Output the [x, y] coordinate of the center of the cell containing the given text.  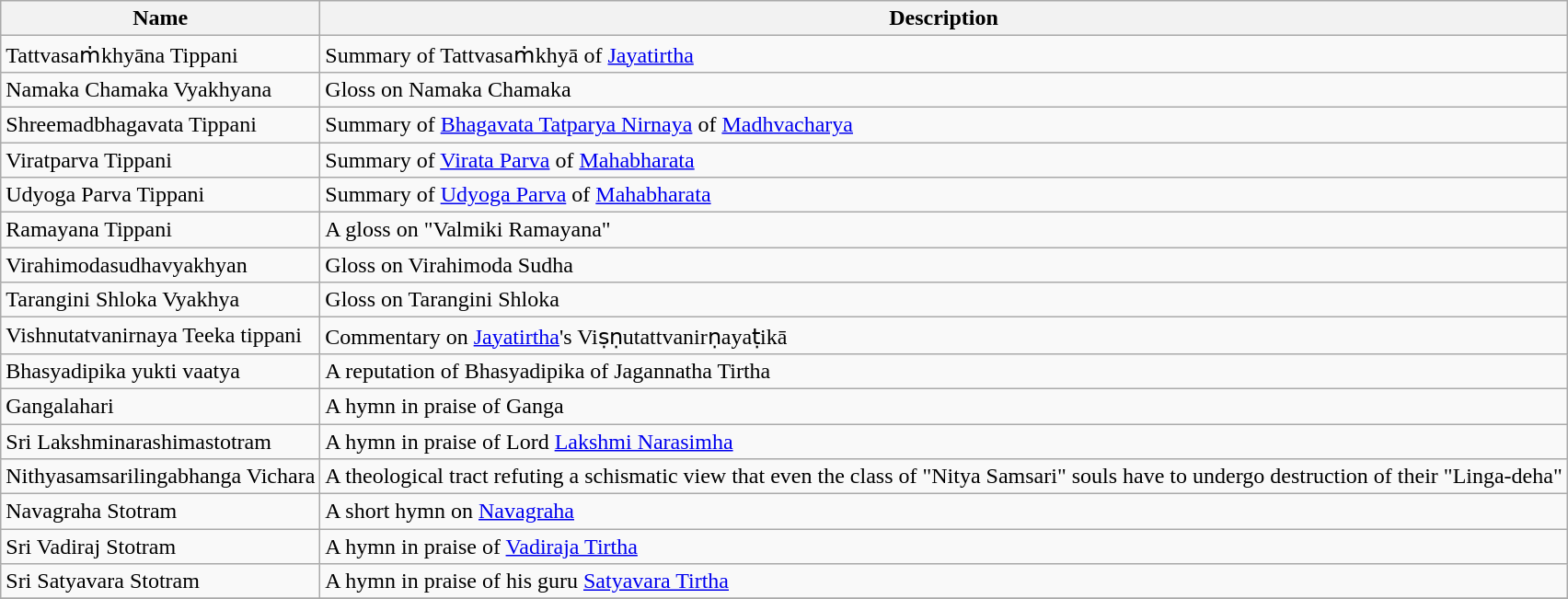
Description [944, 18]
A hymn in praise of Ganga [944, 406]
A theological tract refuting a schismatic view that even the class of "Nitya Samsari" souls have to undergo destruction of their "Linga-deha" [944, 477]
Shreemadbhagavata Tippani [160, 124]
Sri Lakshminarashimastotram [160, 441]
Gangalahari [160, 406]
Summary of Bhagavata Tatparya Nirnaya of Madhvacharya [944, 124]
A short hymn on Navagraha [944, 512]
Sri Vadiraj Stotram [160, 547]
Gloss on Virahimoda Sudha [944, 265]
Virahimodasudhavyakhyan [160, 265]
Summary of Virata Parva of Mahabharata [944, 159]
Bhasyadipika yukti vaatya [160, 371]
A gloss on "Valmiki Ramayana" [944, 230]
Summary of Udyoga Parva of Mahabharata [944, 195]
Gloss on Tarangini Shloka [944, 300]
Nithyasamsarilingabhanga Vichara [160, 477]
Ramayana Tippani [160, 230]
Gloss on Namaka Chamaka [944, 89]
Tarangini Shloka Vyakhya [160, 300]
A hymn in praise of Lord Lakshmi Narasimha [944, 441]
Sri Satyavara Stotram [160, 582]
Tattvasaṁkhyāna Tippani [160, 54]
Navagraha Stotram [160, 512]
Namaka Chamaka Vyakhyana [160, 89]
Name [160, 18]
A hymn in praise of his guru Satyavara Tirtha [944, 582]
Udyoga Parva Tippani [160, 195]
Commentary on Jayatirtha's Viṣṇutattvanirṇayaṭikā [944, 336]
Summary of Tattvasaṁkhyā of Jayatirtha [944, 54]
A reputation of Bhasyadipika of Jagannatha Tirtha [944, 371]
Viratparva Tippani [160, 159]
Vishnutatvanirnaya Teeka tippani [160, 336]
A hymn in praise of Vadiraja Tirtha [944, 547]
